Determine the (x, y) coordinate at the center of the cell enclosing the given text.  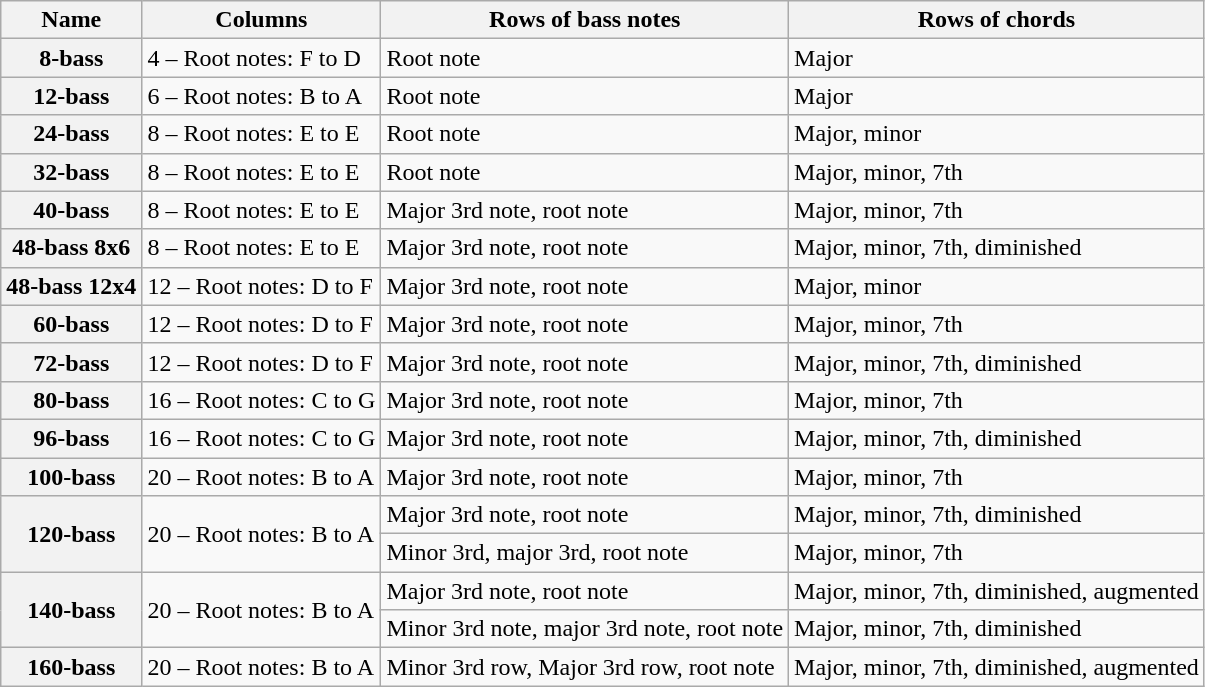
8-bass (72, 58)
48-bass 8x6 (72, 248)
6 – Root notes: B to A (262, 96)
Minor 3rd row, Major 3rd row, root note (585, 667)
12-bass (72, 96)
60-bass (72, 324)
Rows of chords (997, 20)
80-bass (72, 400)
Rows of bass notes (585, 20)
72-bass (72, 362)
32-bass (72, 172)
4 – Root notes: F to D (262, 58)
96-bass (72, 438)
48-bass 12x4 (72, 286)
160-bass (72, 667)
40-bass (72, 210)
Minor 3rd, major 3rd, root note (585, 553)
Columns (262, 20)
24-bass (72, 134)
Minor 3rd note, major 3rd note, root note (585, 629)
100-bass (72, 477)
Name (72, 20)
140-bass (72, 610)
120-bass (72, 534)
